For the text-containing cell, return its midpoint in (x, y) coordinate format. 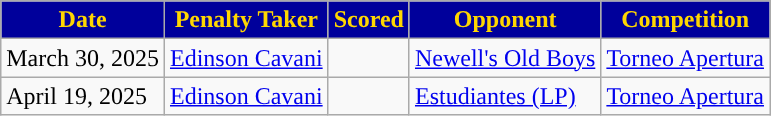
Competition (686, 20)
Penalty Taker (246, 20)
Scored (368, 20)
April 19, 2025 (83, 96)
March 30, 2025 (83, 58)
Date (83, 20)
Newell's Old Boys (504, 58)
Estudiantes (LP) (504, 96)
Opponent (504, 20)
